Locate the cell with the specified text and output its (X, Y) center coordinate. 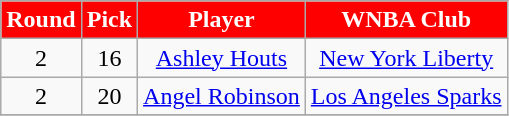
Player (222, 20)
Los Angeles Sparks (406, 96)
16 (109, 58)
WNBA Club (406, 20)
New York Liberty (406, 58)
Angel Robinson (222, 96)
Pick (109, 20)
20 (109, 96)
Ashley Houts (222, 58)
Round (41, 20)
